Pinpoint the cell where the given text exists, returning its [x, y] midpoint coordinate. 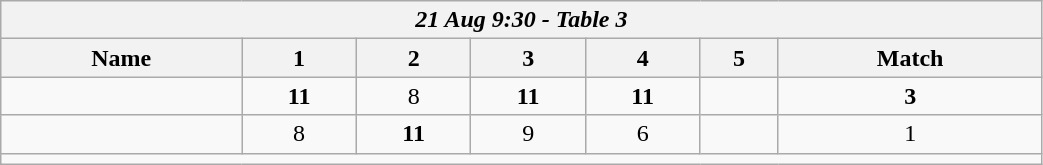
Match [910, 58]
5 [739, 58]
21 Aug 9:30 - Table 3 [522, 20]
Name [122, 58]
2 [414, 58]
6 [642, 134]
9 [528, 134]
4 [642, 58]
